Detect which cell encompasses the target text, then output its [x, y] center coordinate. 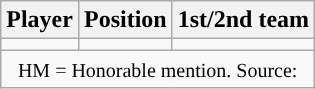
1st/2nd team [243, 20]
Position [125, 20]
Player [40, 20]
HM = Honorable mention. Source: [158, 69]
